Locate the cell with the specified text and output its (x, y) center coordinate. 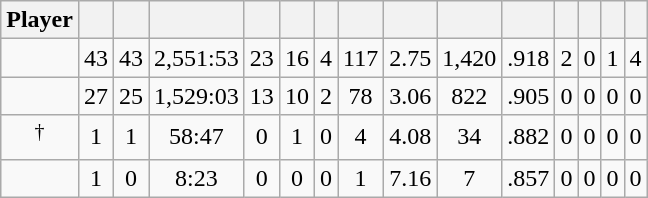
.905 (528, 96)
7.16 (410, 178)
4.08 (410, 138)
8:23 (197, 178)
117 (361, 58)
1,529:03 (197, 96)
† (40, 138)
7 (470, 178)
25 (132, 96)
27 (96, 96)
.918 (528, 58)
34 (470, 138)
Player (40, 20)
23 (262, 58)
78 (361, 96)
822 (470, 96)
.857 (528, 178)
10 (296, 96)
2.75 (410, 58)
58:47 (197, 138)
.882 (528, 138)
1,420 (470, 58)
16 (296, 58)
3.06 (410, 96)
2,551:53 (197, 58)
13 (262, 96)
